Scan for the cell matching the given text and deliver its (x, y) coordinate at center. 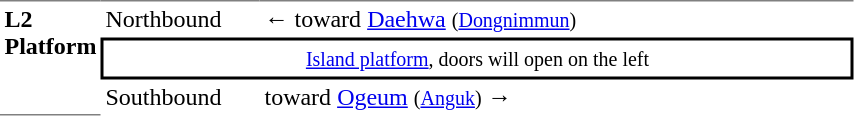
Island platform, doors will open on the left (478, 59)
toward Ogeum (Anguk) → (557, 98)
Southbound (180, 98)
Northbound (180, 19)
L2Platform (50, 58)
← toward Daehwa (Dongnimmun) (557, 19)
